Extract the [X, Y] coordinate from the center of the cell holding the provided text.  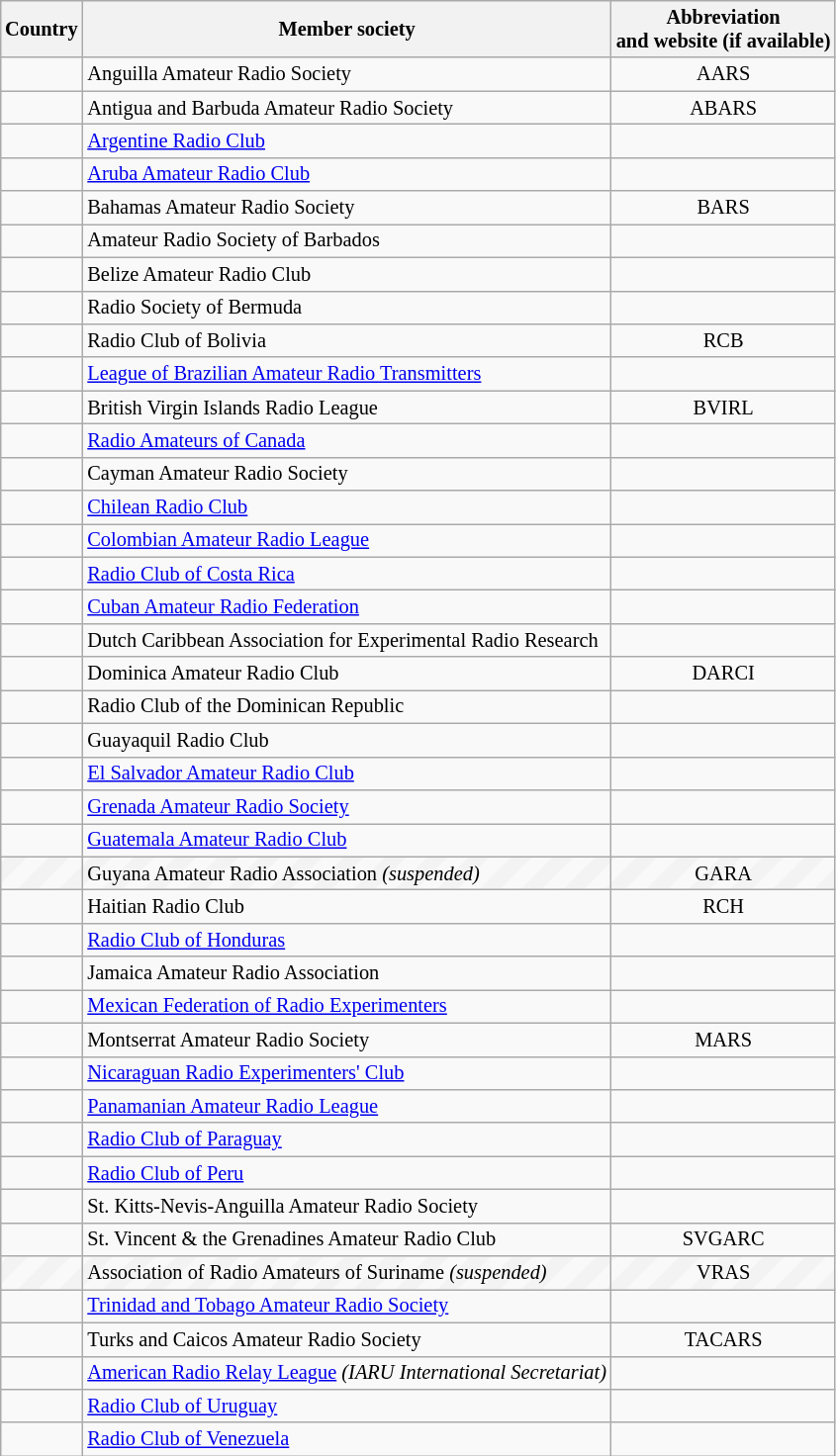
Radio Amateurs of Canada [346, 440]
Argentine Radio Club [346, 140]
Jamaica Amateur Radio Association [346, 973]
Colombian Amateur Radio League [346, 540]
Radio Club of Venezuela [346, 1439]
Association of Radio Amateurs of Suriname (suspended) [346, 1273]
El Salvador Amateur Radio Club [346, 773]
Amateur Radio Society of Barbados [346, 240]
TACARS [724, 1339]
Mexican Federation of Radio Experimenters [346, 1006]
AARS [724, 74]
BARS [724, 208]
VRAS [724, 1273]
Trinidad and Tobago Amateur Radio Society [346, 1306]
DARCI [724, 674]
Radio Club of Paraguay [346, 1139]
SVGARC [724, 1239]
Cayman Amateur Radio Society [346, 474]
Radio Club of Peru [346, 1173]
Radio Club of the Dominican Republic [346, 706]
BVIRL [724, 408]
Radio Club of Costa Rica [346, 574]
Guyana Amateur Radio Association (suspended) [346, 873]
Aruba Amateur Radio Club [346, 174]
Dutch Caribbean Association for Experimental Radio Research [346, 640]
GARA [724, 873]
RCH [724, 906]
Bahamas Amateur Radio Society [346, 208]
Guatemala Amateur Radio Club [346, 840]
British Virgin Islands Radio League [346, 408]
St. Kitts-Nevis-Anguilla Amateur Radio Society [346, 1206]
Cuban Amateur Radio Federation [346, 606]
Grenada Amateur Radio Society [346, 806]
Radio Society of Bermuda [346, 308]
League of Brazilian Amateur Radio Transmitters [346, 374]
Country [42, 29]
Nicaraguan Radio Experimenters' Club [346, 1073]
MARS [724, 1040]
American Radio Relay League (IARU International Secretariat) [346, 1373]
Panamanian Amateur Radio League [346, 1106]
Abbreviationand website (if available) [724, 29]
Guayaquil Radio Club [346, 740]
Belize Amateur Radio Club [346, 274]
Dominica Amateur Radio Club [346, 674]
St. Vincent & the Grenadines Amateur Radio Club [346, 1239]
Haitian Radio Club [346, 906]
Member society [346, 29]
Turks and Caicos Amateur Radio Society [346, 1339]
Radio Club of Bolivia [346, 340]
Chilean Radio Club [346, 507]
RCB [724, 340]
Montserrat Amateur Radio Society [346, 1040]
Anguilla Amateur Radio Society [346, 74]
ABARS [724, 108]
Radio Club of Uruguay [346, 1406]
Radio Club of Honduras [346, 940]
Antigua and Barbuda Amateur Radio Society [346, 108]
